Extract the (x, y) coordinate from the center of the cell holding the provided text.  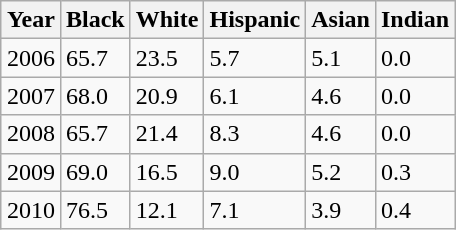
5.1 (341, 58)
3.9 (341, 210)
0.3 (414, 172)
2009 (30, 172)
8.3 (255, 134)
68.0 (95, 96)
White (167, 20)
23.5 (167, 58)
Hispanic (255, 20)
12.1 (167, 210)
76.5 (95, 210)
Year (30, 20)
2008 (30, 134)
Black (95, 20)
9.0 (255, 172)
Indian (414, 20)
Asian (341, 20)
6.1 (255, 96)
16.5 (167, 172)
5.2 (341, 172)
2007 (30, 96)
5.7 (255, 58)
20.9 (167, 96)
21.4 (167, 134)
69.0 (95, 172)
0.4 (414, 210)
2010 (30, 210)
7.1 (255, 210)
2006 (30, 58)
